From the cell containing the given text, extract its center point as (x, y) coordinate. 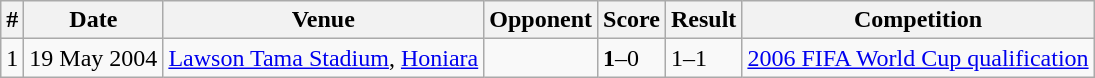
2006 FIFA World Cup qualification (918, 58)
Lawson Tama Stadium, Honiara (324, 58)
Venue (324, 20)
1–0 (632, 58)
1–1 (703, 58)
Competition (918, 20)
1 (12, 58)
Date (94, 20)
Score (632, 20)
# (12, 20)
Result (703, 20)
Opponent (541, 20)
19 May 2004 (94, 58)
